Extract the (x, y) coordinate from the center of the cell holding the provided text.  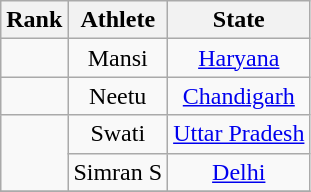
Mansi (118, 58)
Simran S (118, 172)
Swati (118, 134)
Rank (34, 20)
State (239, 20)
Chandigarh (239, 96)
Neetu (118, 96)
Uttar Pradesh (239, 134)
Delhi (239, 172)
Athlete (118, 20)
Haryana (239, 58)
